From the cell containing the given text, extract its center point as [X, Y] coordinate. 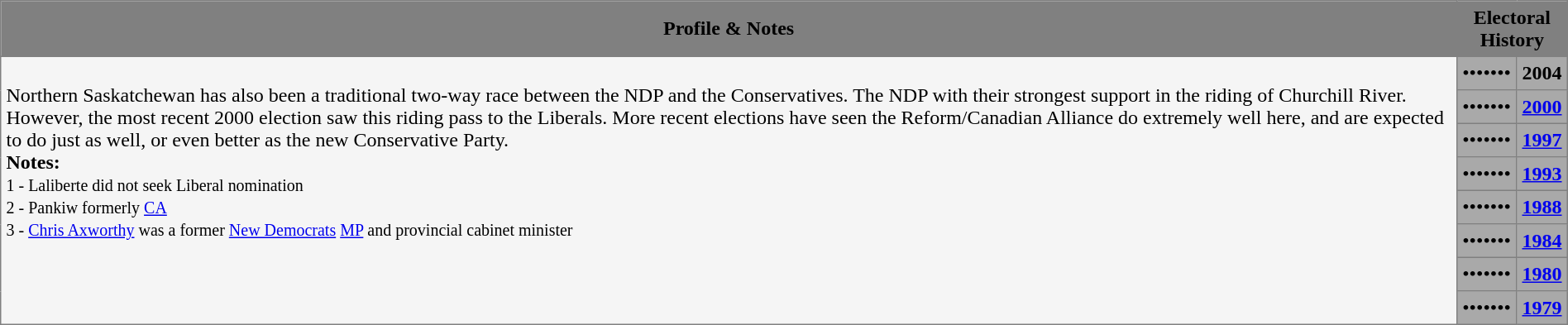
1979 [1542, 308]
2004 [1542, 73]
1993 [1542, 174]
1997 [1542, 140]
1984 [1542, 241]
Profile & Notes [729, 29]
1988 [1542, 207]
Electoral History [1512, 29]
1980 [1542, 274]
2000 [1542, 107]
